Determine the [X, Y] coordinate at the center of the cell enclosing the given text.  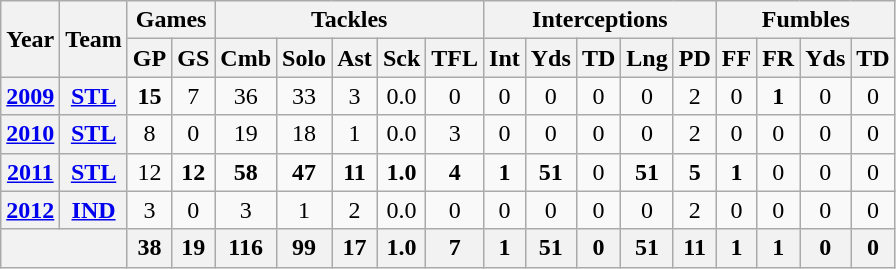
8 [149, 134]
FR [778, 58]
Year [30, 39]
99 [304, 248]
36 [246, 96]
Lng [647, 58]
GP [149, 58]
15 [149, 96]
17 [355, 248]
TFL [455, 58]
Tackles [350, 20]
Sck [401, 58]
IND [94, 210]
2012 [30, 210]
Fumbles [806, 20]
2011 [30, 172]
38 [149, 248]
Games [170, 20]
4 [455, 172]
2009 [30, 96]
FF [736, 58]
18 [304, 134]
Int [505, 58]
58 [246, 172]
Solo [304, 58]
Interceptions [600, 20]
PD [694, 58]
Ast [355, 58]
33 [304, 96]
GS [194, 58]
47 [304, 172]
Cmb [246, 58]
Team [94, 39]
116 [246, 248]
5 [694, 172]
2010 [30, 134]
